Detect which cell encompasses the target text, then output its (x, y) center coordinate. 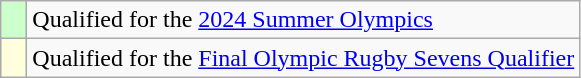
Qualified for the 2024 Summer Olympics (304, 20)
Qualified for the Final Olympic Rugby Sevens Qualifier (304, 58)
